Locate the cell with the specified text and output its [X, Y] center coordinate. 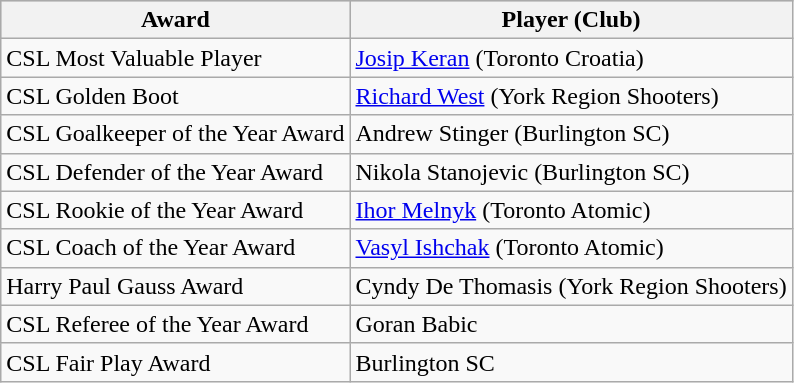
CSL Rookie of the Year Award [176, 210]
CSL Most Valuable Player [176, 58]
Ihor Melnyk (Toronto Atomic) [571, 210]
Award [176, 20]
Andrew Stinger (Burlington SC) [571, 134]
CSL Golden Boot [176, 96]
CSL Defender of the Year Award [176, 172]
Josip Keran (Toronto Croatia) [571, 58]
Goran Babic [571, 324]
CSL Coach of the Year Award [176, 248]
Richard West (York Region Shooters) [571, 96]
Cyndy De Thomasis (York Region Shooters) [571, 286]
CSL Referee of the Year Award [176, 324]
Vasyl Ishchak (Toronto Atomic) [571, 248]
Harry Paul Gauss Award [176, 286]
Player (Club) [571, 20]
CSL Fair Play Award [176, 362]
Burlington SC [571, 362]
Nikola Stanojevic (Burlington SC) [571, 172]
CSL Goalkeeper of the Year Award [176, 134]
